Search for the cell housing the specified text and yield its [x, y] center coordinate. 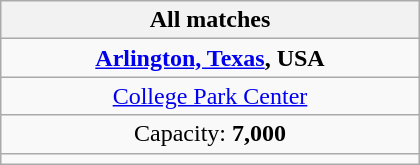
Arlington, Texas, USA [210, 58]
All matches [210, 20]
College Park Center [210, 96]
Capacity: 7,000 [210, 134]
